Extract the (x, y) coordinate from the center of the cell holding the provided text.  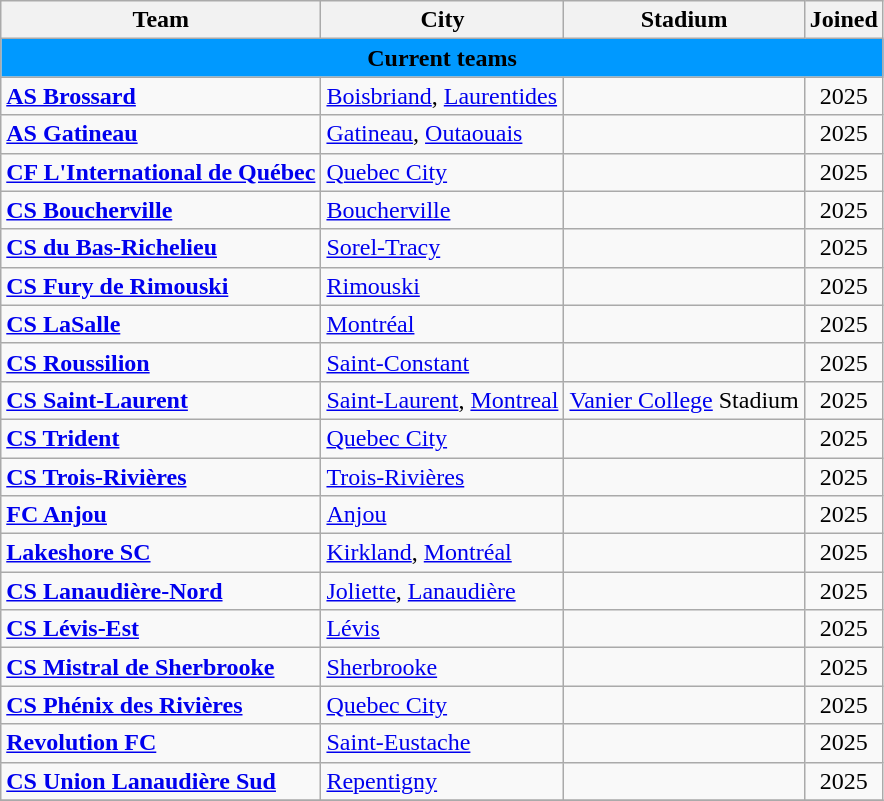
Sorel-Tracy (442, 248)
Lakeshore SC (161, 553)
Kirkland, Montréal (442, 553)
AS Gatineau (161, 134)
CS Roussilion (161, 362)
Joliette, Lanaudière (442, 591)
CS Fury de Rimouski (161, 286)
Stadium (684, 20)
CS Trident (161, 438)
Gatineau, Outaouais (442, 134)
AS Brossard (161, 96)
City (442, 20)
CS Boucherville (161, 210)
CS Union Lanaudière Sud (161, 781)
Saint-Constant (442, 362)
Boisbriand, Laurentides (442, 96)
Lévis (442, 629)
Saint-Eustache (442, 743)
FC Anjou (161, 515)
Saint-Laurent, Montreal (442, 400)
Vanier College Stadium (684, 400)
Repentigny (442, 781)
CS Trois-Rivières (161, 477)
Current teams (442, 58)
CS Phénix des Rivières (161, 705)
Rimouski (442, 286)
CS Saint-Laurent (161, 400)
Team (161, 20)
Sherbrooke (442, 667)
Trois-Rivières (442, 477)
CS Lévis-Est (161, 629)
Revolution FC (161, 743)
Joined (844, 20)
Boucherville (442, 210)
Anjou (442, 515)
CS Mistral de Sherbrooke (161, 667)
CF L'International de Québec (161, 172)
CS LaSalle (161, 324)
Montréal (442, 324)
CS du Bas-Richelieu (161, 248)
CS Lanaudière-Nord (161, 591)
